Determine the [X, Y] coordinate at the center of the cell enclosing the given text.  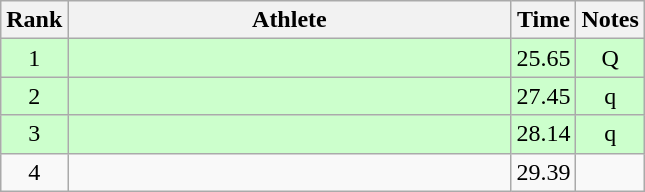
Rank [34, 20]
27.45 [544, 96]
25.65 [544, 58]
Time [544, 20]
Athlete [290, 20]
3 [34, 134]
29.39 [544, 172]
4 [34, 172]
Notes [610, 20]
1 [34, 58]
Q [610, 58]
28.14 [544, 134]
2 [34, 96]
